Return (X, Y) of the center of cell containing provided text 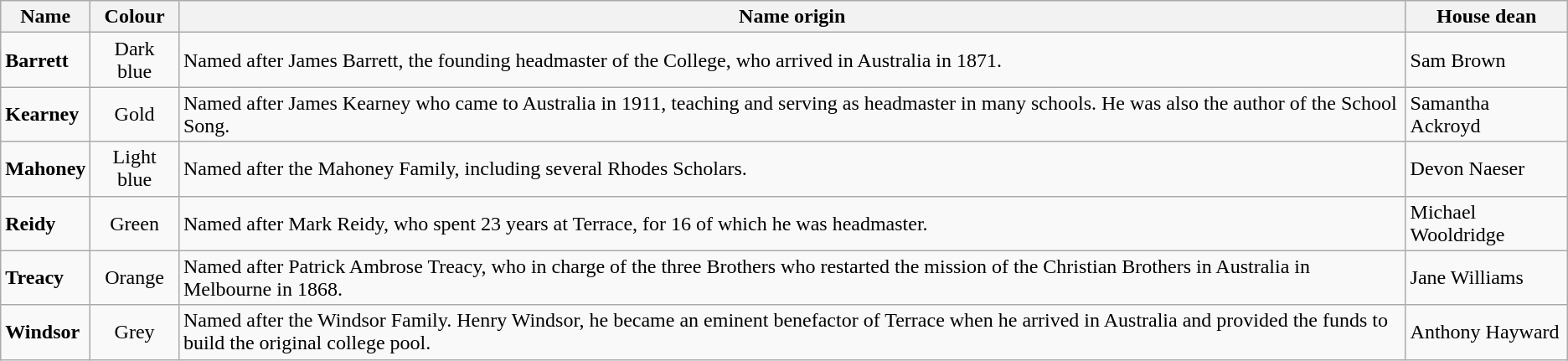
Devon Naeser (1486, 169)
Named after the Mahoney Family, including several Rhodes Scholars. (792, 169)
Name origin (792, 17)
Windsor (45, 332)
Samantha Ackroyd (1486, 114)
House dean (1486, 17)
Barrett (45, 60)
Light blue (135, 169)
Green (135, 223)
Mahoney (45, 169)
Gold (135, 114)
Named after James Barrett, the founding headmaster of the College, who arrived in Australia in 1871. (792, 60)
Dark blue (135, 60)
Orange (135, 278)
Kearney (45, 114)
Named after Mark Reidy, who spent 23 years at Terrace, for 16 of which he was headmaster. (792, 223)
Treacy (45, 278)
Anthony Hayward (1486, 332)
Colour (135, 17)
Sam Brown (1486, 60)
Jane Williams (1486, 278)
Name (45, 17)
Grey (135, 332)
Reidy (45, 223)
Michael Wooldridge (1486, 223)
